Output the [X, Y] coordinate of the center of the cell containing the given text.  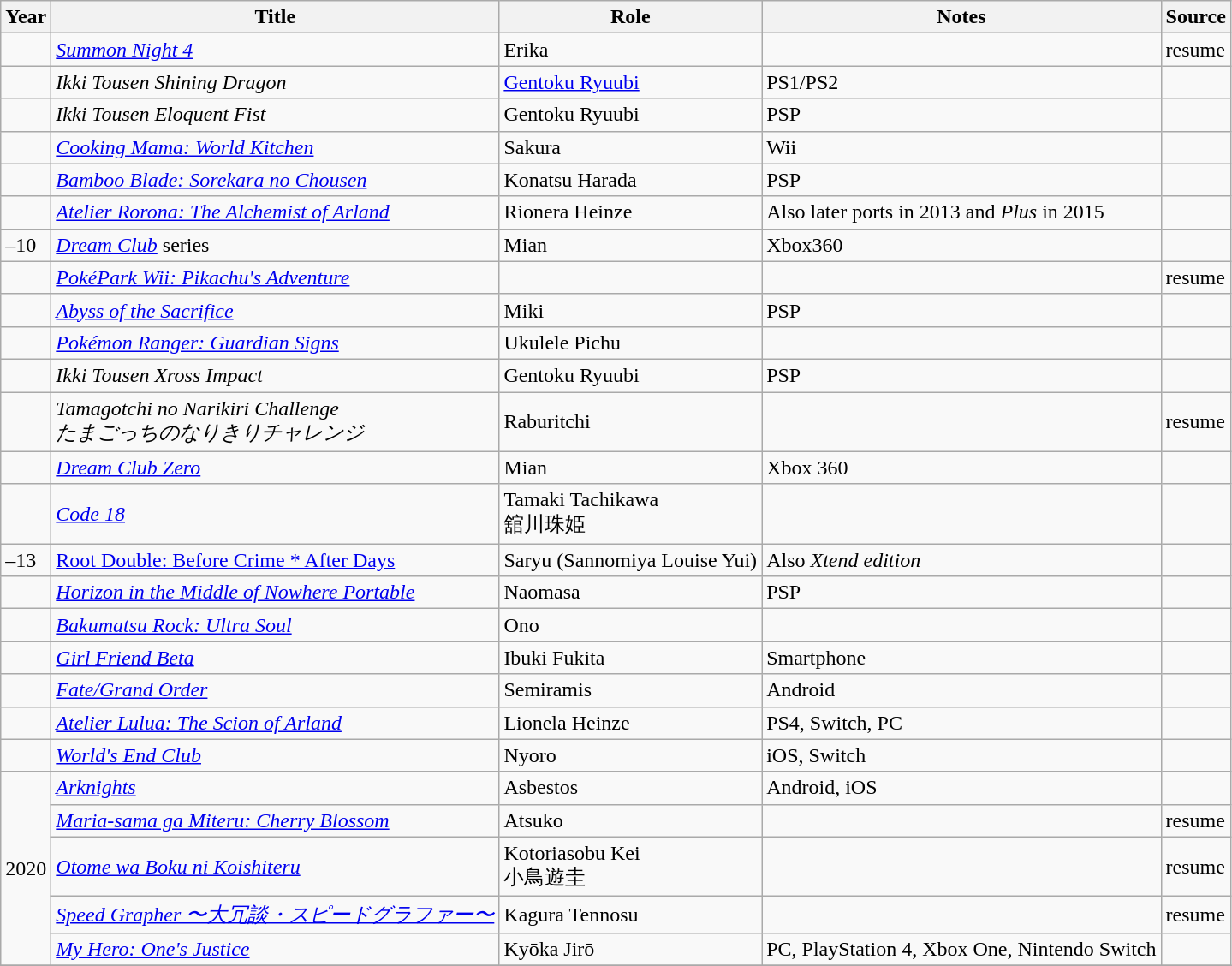
Also Xtend edition [961, 560]
Ukulele Pichu [630, 343]
Ikki Tousen Eloquent Fist [276, 115]
Dream Club Zero [276, 468]
Root Double: Before Crime * After Days [276, 560]
Bamboo Blade: Sorekara no Chousen [276, 180]
My Hero: One's Justice [276, 949]
Arknights [276, 788]
Saryu (Sannomiya Louise Yui) [630, 560]
Maria-sama ga Miteru: Cherry Blossom [276, 820]
PS1/PS2 [961, 82]
Kotoriasobu Kei小鳥遊圭 [630, 867]
Title [276, 17]
Speed Grapher 〜大冗談・スピードグラファー〜 [276, 915]
Kyōka Jirō [630, 949]
Wii [961, 147]
Tamaki Tachikawa舘川珠姫 [630, 514]
–13 [26, 560]
Ikki Tousen Shining Dragon [276, 82]
Naomasa [630, 593]
Girl Friend Beta [276, 658]
Fate/Grand Order [276, 690]
Smartphone [961, 658]
2020 [26, 868]
Cooking Mama: World Kitchen [276, 147]
Ono [630, 625]
Tamagotchi no Narikiri Challengeたまごっちのなりきりチャレンジ [276, 422]
Miki [630, 310]
Also later ports in 2013 and Plus in 2015 [961, 212]
Bakumatsu Rock: Ultra Soul [276, 625]
Role [630, 17]
PS4, Switch, PC [961, 723]
Xbox 360 [961, 468]
World's End Club [276, 755]
Rionera Heinze [630, 212]
Lionela Heinze [630, 723]
Kagura Tennosu [630, 915]
PC, PlayStation 4, Xbox One, Nintendo Switch [961, 949]
Android [961, 690]
Code 18 [276, 514]
Notes [961, 17]
Horizon in the Middle of Nowhere Portable [276, 593]
iOS, Switch [961, 755]
Dream Club series [276, 245]
Atelier Rorona: The Alchemist of Arland [276, 212]
Konatsu Harada [630, 180]
Summon Night 4 [276, 50]
Pokémon Ranger: Guardian Signs [276, 343]
Erika [630, 50]
Semiramis [630, 690]
Abyss of the Sacrifice [276, 310]
Xbox360 [961, 245]
–10 [26, 245]
Sakura [630, 147]
Asbestos [630, 788]
Otome wa Boku ni Koishiteru [276, 867]
Year [26, 17]
PokéPark Wii: Pikachu's Adventure [276, 277]
Atelier Lulua: The Scion of Arland [276, 723]
Ikki Tousen Xross Impact [276, 375]
Ibuki Fukita [630, 658]
Source [1195, 17]
Android, iOS [961, 788]
Raburitchi [630, 422]
Nyoro [630, 755]
Atsuko [630, 820]
